Scan for the cell matching the given text and deliver its (X, Y) coordinate at center. 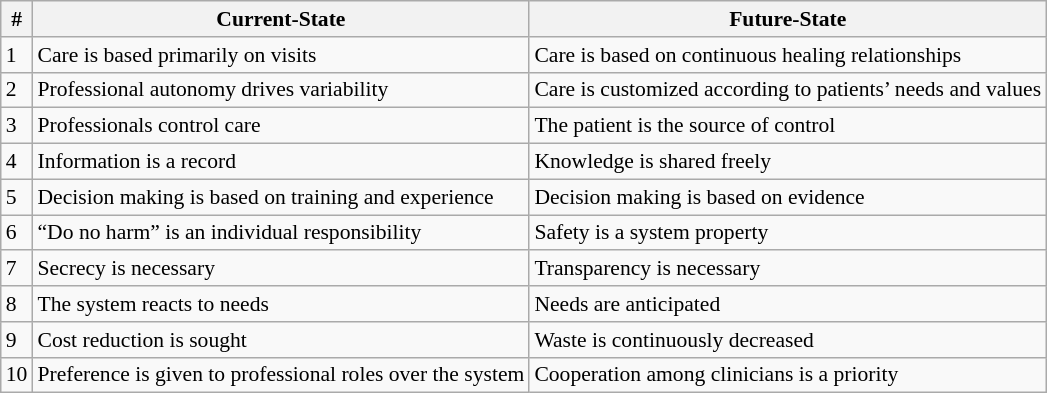
6 (17, 233)
Professionals control care (280, 126)
Waste is continuously decreased (788, 340)
Secrecy is necessary (280, 269)
Decision making is based on training and experience (280, 197)
Preference is given to professional roles over the system (280, 375)
Cooperation among clinicians is a priority (788, 375)
8 (17, 304)
9 (17, 340)
Transparency is necessary (788, 269)
10 (17, 375)
5 (17, 197)
Future-State (788, 19)
Cost reduction is sought (280, 340)
4 (17, 162)
Information is a record (280, 162)
Knowledge is shared freely (788, 162)
Current-State (280, 19)
Decision making is based on evidence (788, 197)
2 (17, 90)
Safety is a system property (788, 233)
The patient is the source of control (788, 126)
Needs are anticipated (788, 304)
Care is based primarily on visits (280, 55)
Care is customized according to patients’ needs and values (788, 90)
Care is based on continuous healing relationships (788, 55)
3 (17, 126)
Professional autonomy drives variability (280, 90)
The system reacts to needs (280, 304)
# (17, 19)
“Do no harm” is an individual responsibility (280, 233)
1 (17, 55)
7 (17, 269)
